Return the [X, Y] coordinate for the center point of the cell that contains the specified text.  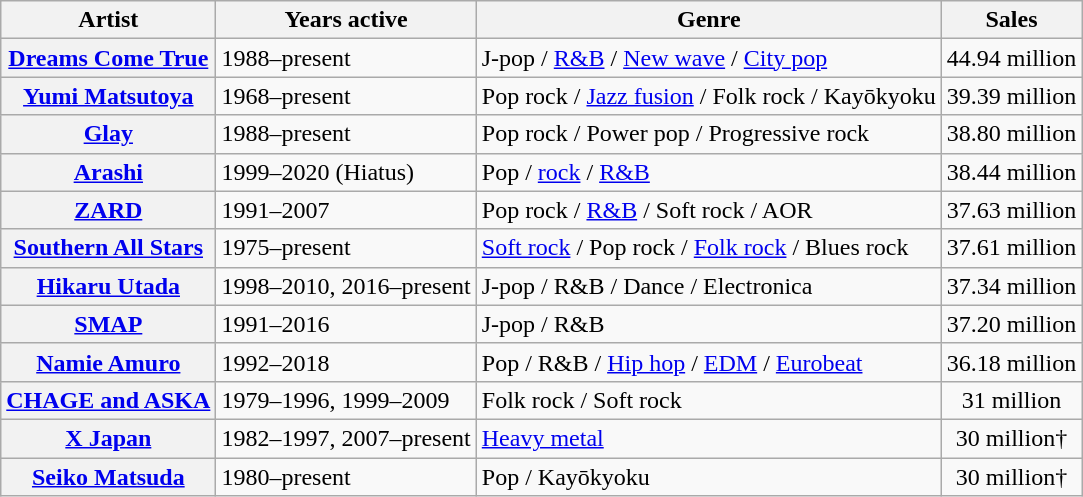
Pop rock / R&B / Soft rock / AOR [708, 210]
37.61 million [1011, 248]
J-pop / R&B / New wave / City pop [708, 58]
Sales [1011, 20]
1991–2016 [346, 324]
Pop / rock / R&B [708, 172]
Arashi [108, 172]
36.18 million [1011, 362]
CHAGE and ASKA [108, 400]
Pop rock / Jazz fusion / Folk rock / Kayōkyoku [708, 96]
Soft rock / Pop rock / Folk rock / Blues rock [708, 248]
1999–2020 (Hiatus) [346, 172]
1968–present [346, 96]
Genre [708, 20]
Pop rock / Power pop / Progressive rock [708, 134]
Seiko Matsuda [108, 477]
Southern All Stars [108, 248]
Artist [108, 20]
1982–1997, 2007–present [346, 438]
Dreams Come True [108, 58]
37.34 million [1011, 286]
Years active [346, 20]
Pop / R&B / Hip hop / EDM / Eurobeat [708, 362]
1998–2010, 2016–present [346, 286]
Glay [108, 134]
X Japan [108, 438]
1980–present [346, 477]
1979–1996, 1999–2009 [346, 400]
38.80 million [1011, 134]
Pop / Kayōkyoku [708, 477]
1975–present [346, 248]
Hikaru Utada [108, 286]
Folk rock / Soft rock [708, 400]
31 million [1011, 400]
ZARD [108, 210]
38.44 million [1011, 172]
37.63 million [1011, 210]
37.20 million [1011, 324]
Yumi Matsutoya [108, 96]
Heavy metal [708, 438]
39.39 million [1011, 96]
J-pop / R&B [708, 324]
44.94 million [1011, 58]
1992–2018 [346, 362]
1991–2007 [346, 210]
Namie Amuro [108, 362]
SMAP [108, 324]
J-pop / R&B / Dance / Electronica [708, 286]
